Locate the cell with the specified text and output its (x, y) center coordinate. 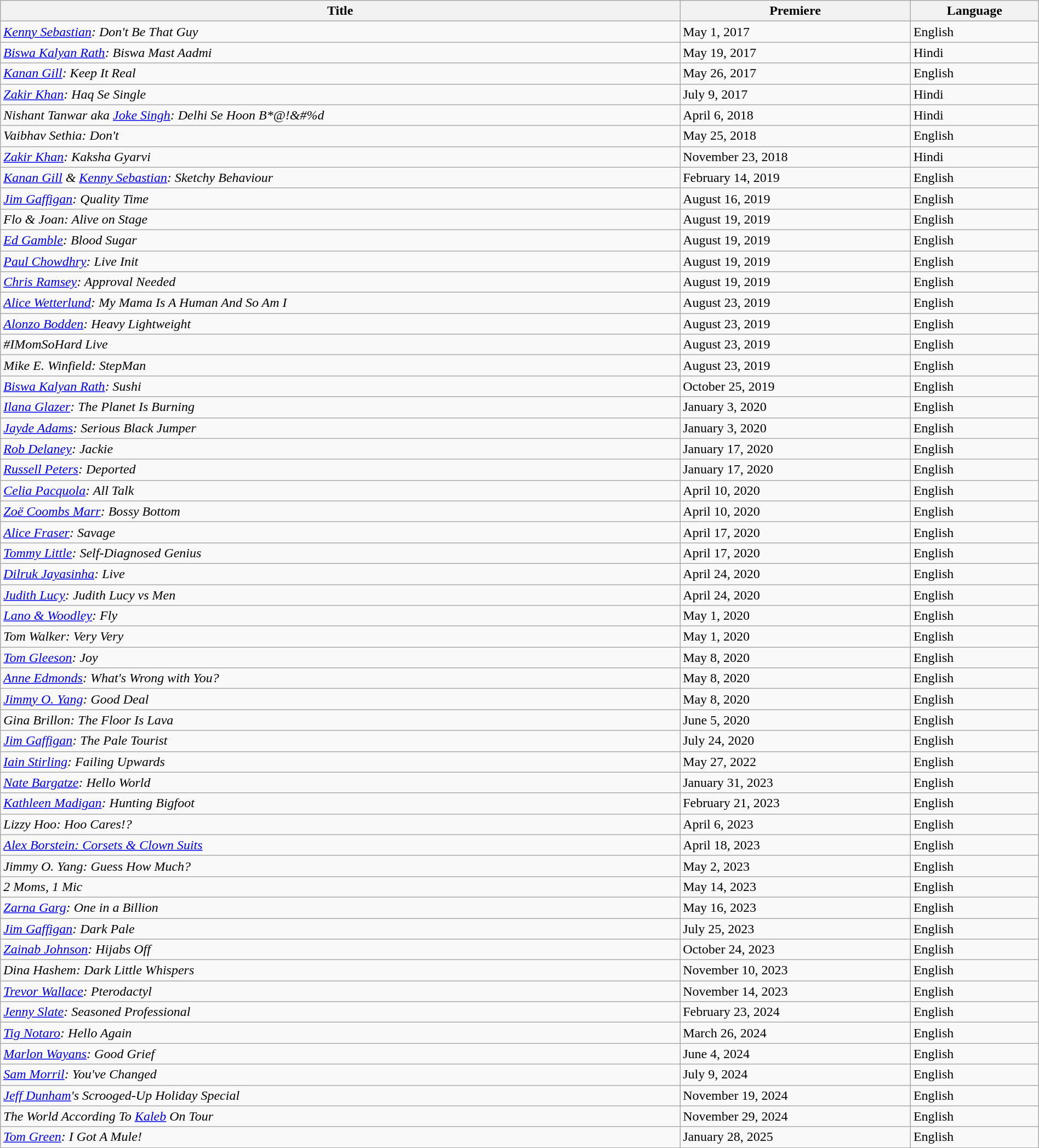
Alice Fraser: Savage (340, 532)
Alonzo Bodden: Heavy Lightweight (340, 324)
October 24, 2023 (796, 950)
May 27, 2022 (796, 762)
Zainab Johnson: Hijabs Off (340, 950)
November 23, 2018 (796, 157)
October 25, 2019 (796, 386)
April 6, 2023 (796, 824)
May 26, 2017 (796, 73)
November 14, 2023 (796, 991)
Jim Gaffigan: Dark Pale (340, 929)
November 10, 2023 (796, 970)
June 4, 2024 (796, 1054)
Jimmy O. Yang: Good Deal (340, 699)
July 9, 2017 (796, 94)
May 2, 2023 (796, 866)
Tom Walker: Very Very (340, 637)
Rob Delaney: Jackie (340, 449)
Tommy Little: Self-Diagnosed Genius (340, 553)
Dilruk Jayasinha: Live (340, 574)
Zakir Khan: Kaksha Gyarvi (340, 157)
2 Moms, 1 Mic (340, 887)
May 1, 2017 (796, 32)
Kanan Gill: Keep It Real (340, 73)
February 14, 2019 (796, 178)
Biswa Kalyan Rath: Biswa Mast Aadmi (340, 53)
Lano & Woodley: Fly (340, 616)
May 25, 2018 (796, 136)
November 29, 2024 (796, 1116)
July 9, 2024 (796, 1075)
Ilana Glazer: The Planet Is Burning (340, 407)
May 14, 2023 (796, 887)
Paul Chowdhry: Live Init (340, 261)
Title (340, 11)
April 6, 2018 (796, 115)
Premiere (796, 11)
Tig Notaro: Hello Again (340, 1033)
January 31, 2023 (796, 783)
Language (974, 11)
Chris Ramsey: Approval Needed (340, 282)
Mike E. Winfield: StepMan (340, 365)
August 16, 2019 (796, 198)
Marlon Wayans: Good Grief (340, 1054)
Jimmy O. Yang: Guess How Much? (340, 866)
Trevor Wallace: Pterodactyl (340, 991)
Biswa Kalyan Rath: Sushi (340, 386)
April 18, 2023 (796, 845)
Tom Gleeson: Joy (340, 658)
Jayde Adams: Serious Black Jumper (340, 428)
Alex Borstein: Corsets & Clown Suits (340, 845)
Lizzy Hoo: Hoo Cares!? (340, 824)
February 23, 2024 (796, 1012)
Tom Green: I Got A Mule! (340, 1137)
Anne Edmonds: What's Wrong with You? (340, 678)
Alice Wetterlund: My Mama Is A Human And So Am I (340, 303)
Nate Bargatze: Hello World (340, 783)
Nishant Tanwar aka Joke Singh: Delhi Se Hoon B*@!&#%d (340, 115)
Judith Lucy: Judith Lucy vs Men (340, 595)
Flo & Joan: Alive on Stage (340, 219)
November 19, 2024 (796, 1095)
Kathleen Madigan: Hunting Bigfoot (340, 803)
Sam Morril: You've Changed (340, 1075)
Zarna Garg: One in a Billion (340, 907)
Vaibhav Sethia: Don't (340, 136)
Jim Gaffigan: The Pale Tourist (340, 741)
May 16, 2023 (796, 907)
Iain Stirling: Failing Upwards (340, 762)
Gina Brillon: The Floor Is Lava (340, 720)
Dina Hashem: Dark Little Whispers (340, 970)
#IMomSoHard Live (340, 345)
Ed Gamble: Blood Sugar (340, 240)
July 25, 2023 (796, 929)
Jeff Dunham's Scrooged-Up Holiday Special (340, 1095)
June 5, 2020 (796, 720)
January 28, 2025 (796, 1137)
July 24, 2020 (796, 741)
Jim Gaffigan: Quality Time (340, 198)
May 19, 2017 (796, 53)
Russell Peters: Deported (340, 470)
Zoë Coombs Marr: Bossy Bottom (340, 511)
Zakir Khan: Haq Se Single (340, 94)
Kanan Gill & Kenny Sebastian: Sketchy Behaviour (340, 178)
March 26, 2024 (796, 1033)
Celia Pacquola: All Talk (340, 490)
The World According To Kaleb On Tour (340, 1116)
February 21, 2023 (796, 803)
Jenny Slate: Seasoned Professional (340, 1012)
Kenny Sebastian: Don't Be That Guy (340, 32)
